Provide the (x, y) coordinate of the cell's center where the given text is located.  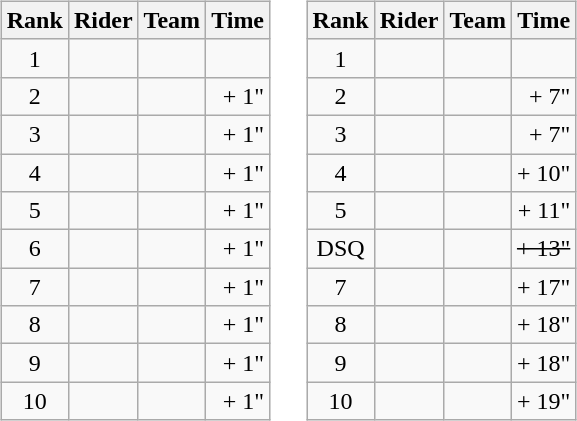
+ 13" (543, 249)
6 (34, 249)
+ 17" (543, 287)
+ 11" (543, 211)
DSQ (340, 249)
+ 19" (543, 401)
+ 10" (543, 173)
